Detect which cell encompasses the target text, then output its [X, Y] center coordinate. 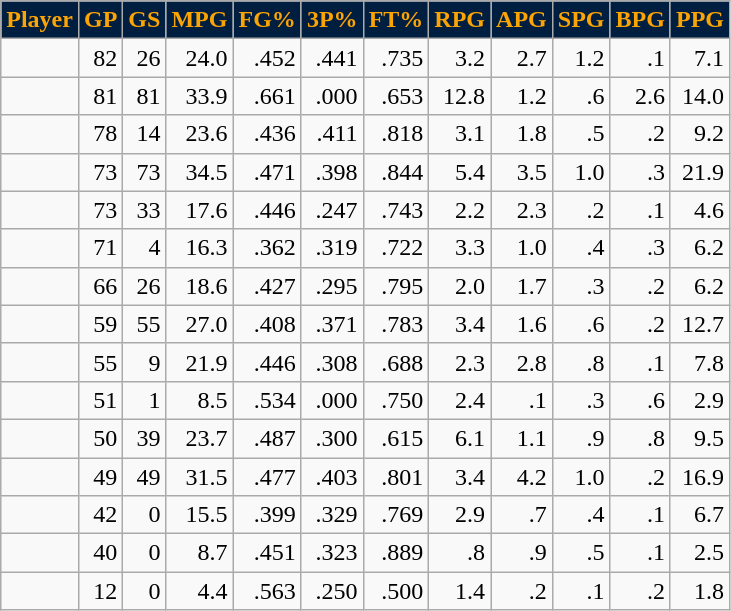
1.6 [522, 324]
.411 [332, 134]
.477 [267, 477]
.399 [267, 515]
3P% [332, 20]
14.0 [700, 96]
.247 [332, 210]
APG [522, 20]
.471 [267, 172]
.452 [267, 58]
3.5 [522, 172]
.661 [267, 96]
78 [100, 134]
6.1 [460, 438]
51 [100, 400]
34.5 [200, 172]
.408 [267, 324]
18.6 [200, 286]
.362 [267, 248]
3.1 [460, 134]
12 [100, 591]
.688 [396, 362]
.319 [332, 248]
.783 [396, 324]
2.4 [460, 400]
.500 [396, 591]
2.5 [700, 553]
.441 [332, 58]
.818 [396, 134]
.427 [267, 286]
15.5 [200, 515]
82 [100, 58]
8.5 [200, 400]
GP [100, 20]
2.2 [460, 210]
BPG [640, 20]
33 [144, 210]
3.2 [460, 58]
Player [40, 20]
.398 [332, 172]
4.6 [700, 210]
.563 [267, 591]
9.5 [700, 438]
1.4 [460, 591]
39 [144, 438]
3.3 [460, 248]
SPG [581, 20]
9.2 [700, 134]
.795 [396, 286]
31.5 [200, 477]
2.0 [460, 286]
23.7 [200, 438]
.295 [332, 286]
.750 [396, 400]
.436 [267, 134]
.323 [332, 553]
.735 [396, 58]
4.4 [200, 591]
17.6 [200, 210]
59 [100, 324]
MPG [200, 20]
6.7 [700, 515]
.308 [332, 362]
PPG [700, 20]
.250 [332, 591]
16.9 [700, 477]
.844 [396, 172]
66 [100, 286]
.889 [396, 553]
.487 [267, 438]
7.1 [700, 58]
.653 [396, 96]
.403 [332, 477]
12.8 [460, 96]
FG% [267, 20]
4.2 [522, 477]
1.7 [522, 286]
.300 [332, 438]
8.7 [200, 553]
.743 [396, 210]
.615 [396, 438]
9 [144, 362]
2.7 [522, 58]
.329 [332, 515]
.7 [522, 515]
50 [100, 438]
FT% [396, 20]
23.6 [200, 134]
1.1 [522, 438]
.371 [332, 324]
.451 [267, 553]
42 [100, 515]
2.6 [640, 96]
.801 [396, 477]
2.8 [522, 362]
.534 [267, 400]
24.0 [200, 58]
1 [144, 400]
33.9 [200, 96]
.722 [396, 248]
27.0 [200, 324]
5.4 [460, 172]
RPG [460, 20]
71 [100, 248]
7.8 [700, 362]
40 [100, 553]
12.7 [700, 324]
14 [144, 134]
16.3 [200, 248]
.769 [396, 515]
4 [144, 248]
GS [144, 20]
